Capture the cell that displays the provided text and extract its [x, y] central coordinate. 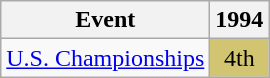
4th [240, 58]
Event [106, 20]
U.S. Championships [106, 58]
1994 [240, 20]
